Extract the (x, y) coordinate from the center of the cell holding the provided text.  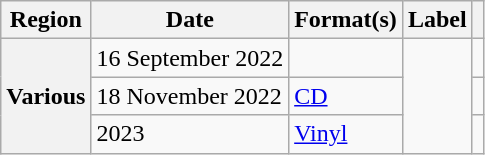
Various (46, 96)
Region (46, 20)
16 September 2022 (190, 58)
Vinyl (346, 134)
CD (346, 96)
Date (190, 20)
Format(s) (346, 20)
Label (437, 20)
2023 (190, 134)
18 November 2022 (190, 96)
